Search for the cell housing the specified text and yield its (X, Y) center coordinate. 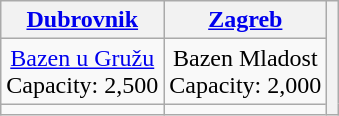
Zagreb (246, 20)
Dubrovnik (82, 20)
Bazen u GružuCapacity: 2,500 (82, 72)
Bazen MladostCapacity: 2,000 (246, 72)
